Detect which cell encompasses the target text, then output its (X, Y) center coordinate. 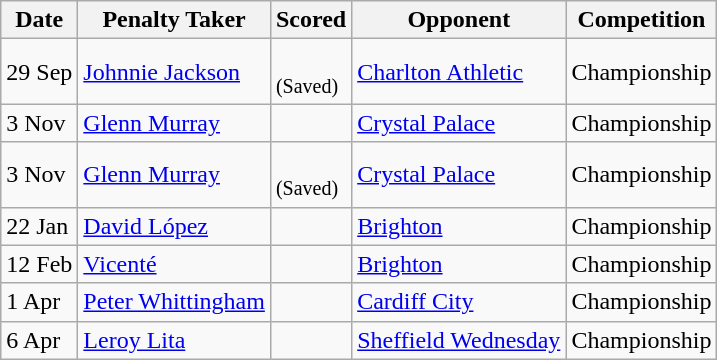
David López (174, 226)
12 Feb (40, 264)
Competition (642, 20)
Date (40, 20)
Cardiff City (459, 302)
Vicenté (174, 264)
29 Sep (40, 72)
22 Jan (40, 226)
6 Apr (40, 340)
Sheffield Wednesday (459, 340)
1 Apr (40, 302)
Johnnie Jackson (174, 72)
Leroy Lita (174, 340)
Peter Whittingham (174, 302)
Penalty Taker (174, 20)
Scored (310, 20)
Charlton Athletic (459, 72)
Opponent (459, 20)
